Search for the cell housing the specified text and yield its [x, y] center coordinate. 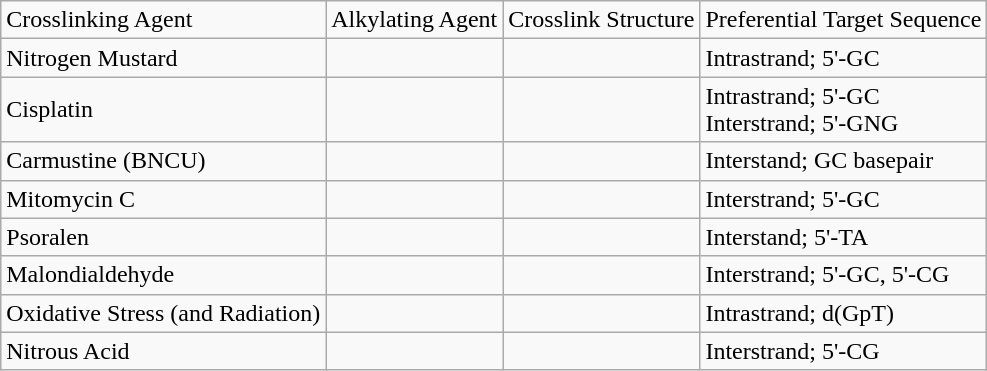
Malondialdehyde [164, 275]
Psoralen [164, 237]
Oxidative Stress (and Radiation) [164, 313]
Intrastrand; d(GpT) [844, 313]
Interstrand; 5'-GC [844, 199]
Preferential Target Sequence [844, 20]
Interstrand; 5'-GC, 5'-CG [844, 275]
Interstand; GC basepair [844, 161]
Interstrand; 5'-CG [844, 351]
Alkylating Agent [414, 20]
Intrastrand; 5'-GC [844, 58]
Carmustine (BNCU) [164, 161]
Intrastrand; 5'-GCInterstrand; 5'-GNG [844, 110]
Interstand; 5'-TA [844, 237]
Mitomycin C [164, 199]
Nitrous Acid [164, 351]
Nitrogen Mustard [164, 58]
Crosslink Structure [602, 20]
Crosslinking Agent [164, 20]
Cisplatin [164, 110]
